Detect which cell encompasses the target text, then output its (X, Y) center coordinate. 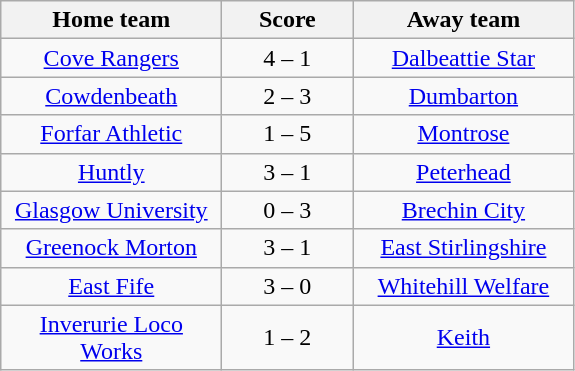
1 – 2 (288, 338)
4 – 1 (288, 58)
Inverurie Loco Works (112, 338)
East Stirlingshire (464, 248)
Away team (464, 20)
Dumbarton (464, 96)
0 – 3 (288, 210)
2 – 3 (288, 96)
Greenock Morton (112, 248)
Score (288, 20)
Cove Rangers (112, 58)
Brechin City (464, 210)
East Fife (112, 286)
Cowdenbeath (112, 96)
Keith (464, 338)
Forfar Athletic (112, 134)
Huntly (112, 172)
1 – 5 (288, 134)
Dalbeattie Star (464, 58)
Home team (112, 20)
Peterhead (464, 172)
Montrose (464, 134)
Glasgow University (112, 210)
Whitehill Welfare (464, 286)
3 – 0 (288, 286)
